Output the [X, Y] coordinate of the center of the cell containing the given text.  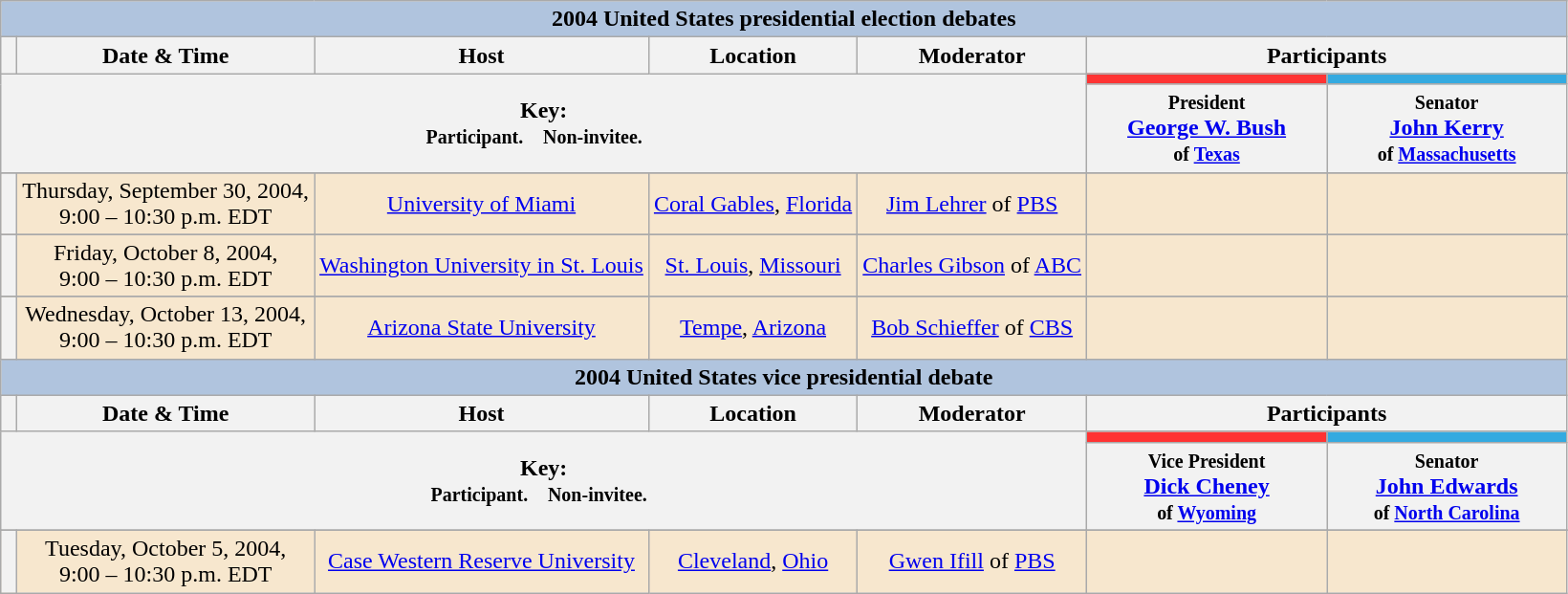
Coral Gables, Florida [752, 203]
SenatorJohn Edwardsof North Carolina [1448, 486]
Gwen Ifill of PBS [972, 561]
Charles Gibson of ABC [972, 266]
Jim Lehrer of PBS [972, 203]
2004 United States vice presidential debate [784, 377]
Cleveland, Ohio [752, 561]
Thursday, September 30, 2004,9:00 – 10:30 p.m. EDT [166, 203]
St. Louis, Missouri [752, 266]
Tempe, Arizona [752, 327]
2004 United States presidential election debates [784, 19]
Case Western Reserve University [482, 561]
Friday, October 8, 2004,9:00 – 10:30 p.m. EDT [166, 266]
Arizona State University [482, 327]
Washington University in St. Louis [482, 266]
SenatorJohn Kerryof Massachusetts [1448, 128]
Vice PresidentDick Cheneyof Wyoming [1207, 486]
PresidentGeorge W. Bushof Texas [1207, 128]
University of Miami [482, 203]
Wednesday, October 13, 2004,9:00 – 10:30 p.m. EDT [166, 327]
Bob Schieffer of CBS [972, 327]
Tuesday, October 5, 2004,9:00 – 10:30 p.m. EDT [166, 561]
